Return the [X, Y] coordinate for the center point of the cell that contains the specified text.  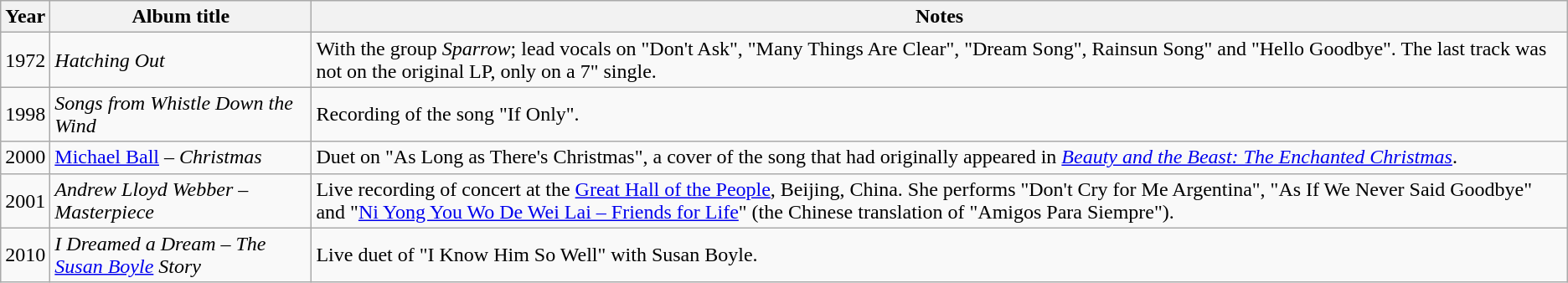
2000 [25, 157]
Michael Ball – Christmas [181, 157]
1998 [25, 114]
Year [25, 17]
Duet on "As Long as There's Christmas", a cover of the song that had originally appeared in Beauty and the Beast: The Enchanted Christmas. [940, 157]
2010 [25, 255]
Live duet of "I Know Him So Well" with Susan Boyle. [940, 255]
I Dreamed a Dream – The Susan Boyle Story [181, 255]
2001 [25, 201]
Notes [940, 17]
Recording of the song "If Only". [940, 114]
Songs from Whistle Down the Wind [181, 114]
Andrew Lloyd Webber – Masterpiece [181, 201]
1972 [25, 60]
Hatching Out [181, 60]
Album title [181, 17]
